From the cell containing the given text, extract its center point as [X, Y] coordinate. 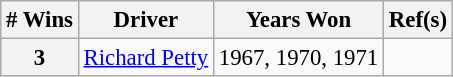
Years Won [298, 20]
3 [40, 58]
Richard Petty [146, 58]
# Wins [40, 20]
Driver [146, 20]
Ref(s) [418, 20]
1967, 1970, 1971 [298, 58]
